Find where the given text appears and provide that cell's center as [X, Y] coordinate. 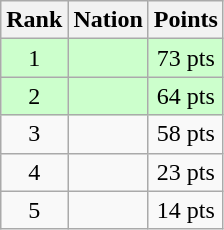
1 [34, 58]
Nation [108, 20]
64 pts [186, 96]
73 pts [186, 58]
23 pts [186, 172]
4 [34, 172]
3 [34, 134]
Points [186, 20]
14 pts [186, 210]
5 [34, 210]
Rank [34, 20]
2 [34, 96]
58 pts [186, 134]
